Determine the [x, y] coordinate at the center of the cell enclosing the given text.  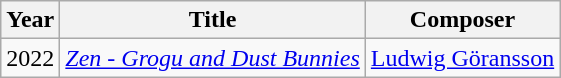
Zen - Grogu and Dust Bunnies [213, 58]
Year [30, 20]
Title [213, 20]
Composer [462, 20]
2022 [30, 58]
Ludwig Göransson [462, 58]
